Capture the cell that displays the provided text and extract its [x, y] central coordinate. 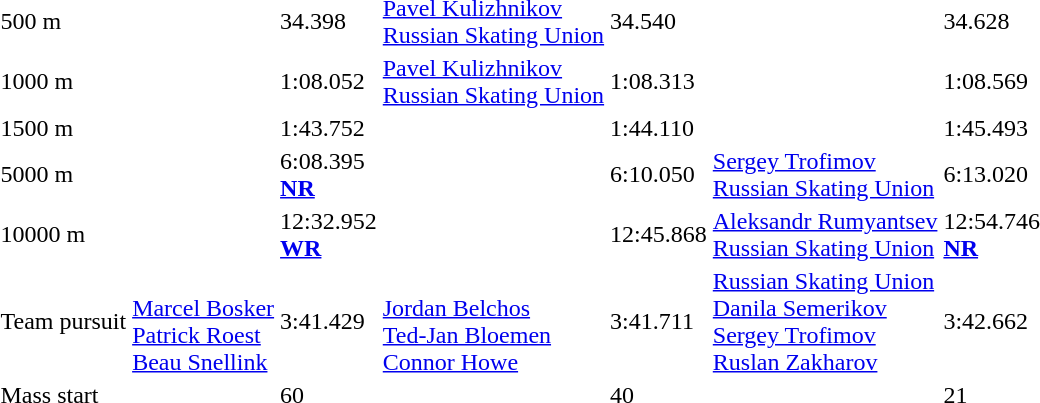
12:45.868 [659, 234]
Russian Skating UnionDanila SemerikovSergey TrofimovRuslan Zakharov [825, 322]
1:08.052 [329, 82]
1:44.110 [659, 128]
6:10.050 [659, 174]
Pavel Kulizhnikov Russian Skating Union [493, 82]
1:08.313 [659, 82]
Aleksandr Rumyantsev Russian Skating Union [825, 234]
12:32.952WR [329, 234]
Jordan BelchosTed-Jan BloemenConnor Howe [493, 322]
6:08.395NR [329, 174]
1:43.752 [329, 128]
Marcel BoskerPatrick RoestBeau Snellink [204, 322]
3:41.711 [659, 322]
3:41.429 [329, 322]
Sergey Trofimov Russian Skating Union [825, 174]
